Return [X, Y] of the center of cell containing provided text 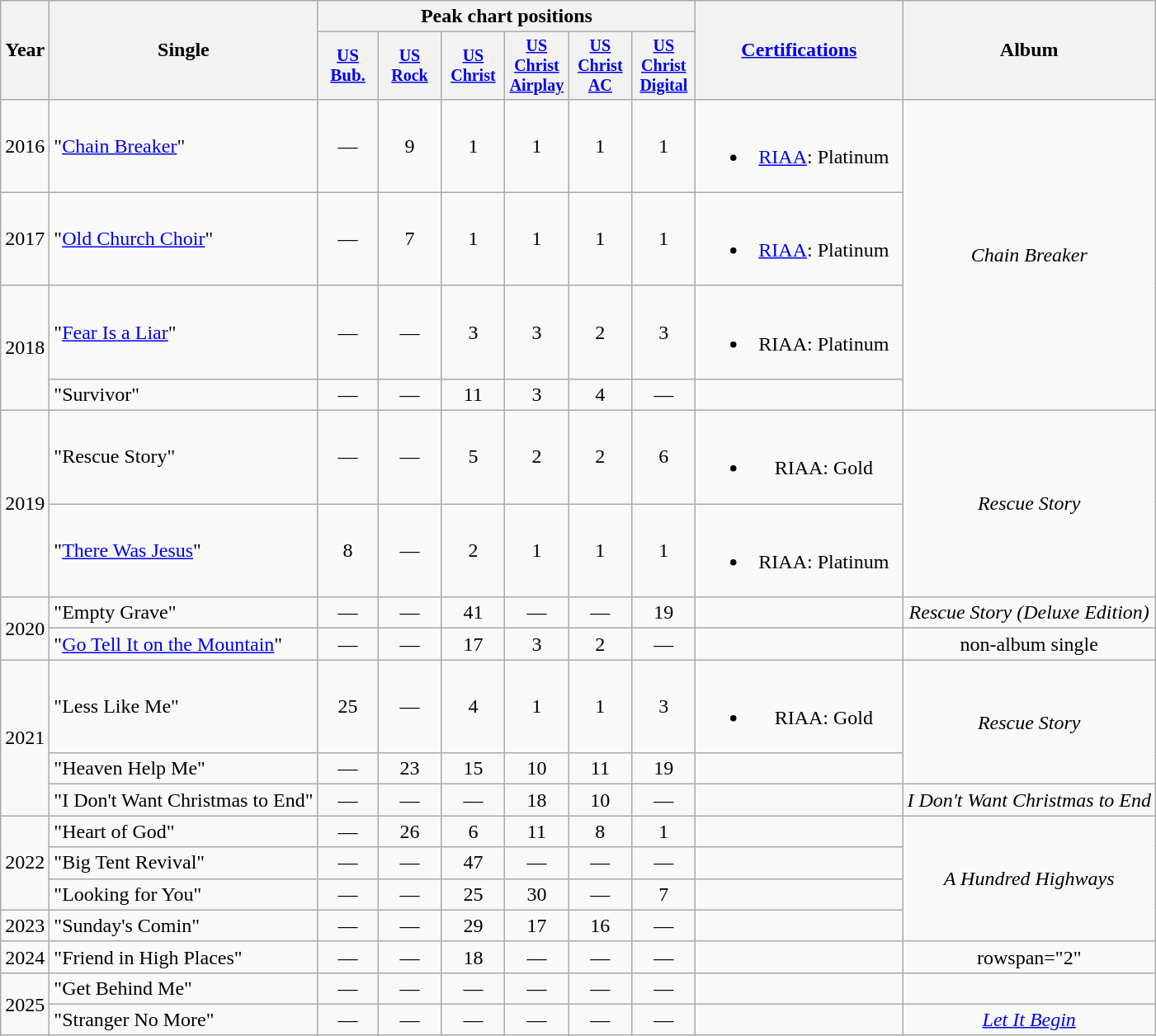
23 [409, 769]
Let It Begin [1030, 1020]
2019 [25, 504]
"Heaven Help Me" [183, 769]
non-album single [1030, 644]
"Sunday's Comin" [183, 925]
"Go Tell It on the Mountain" [183, 644]
rowspan="2" [1030, 957]
16 [601, 925]
USChrist [474, 66]
47 [474, 863]
"Friend in High Places" [183, 957]
USChrist Airplay [536, 66]
"Old Church Choir" [183, 239]
Peak chart positions [507, 16]
9 [409, 145]
"Chain Breaker" [183, 145]
Album [1030, 50]
Rescue Story (Deluxe Edition) [1030, 613]
USBub. [348, 66]
2022 [25, 863]
USChrist Digital [663, 66]
"Big Tent Revival" [183, 863]
29 [474, 925]
"I Don't Want Christmas to End" [183, 800]
2021 [25, 737]
Chain Breaker [1030, 254]
USChrist AC [601, 66]
15 [474, 769]
"Get Behind Me" [183, 988]
2016 [25, 145]
2018 [25, 348]
"Fear Is a Liar" [183, 332]
2020 [25, 629]
"Heart of God" [183, 831]
"Looking for You" [183, 894]
5 [474, 457]
"Empty Grave" [183, 613]
"Survivor" [183, 394]
26 [409, 831]
"Stranger No More" [183, 1020]
A Hundred Highways [1030, 878]
Single [183, 50]
2024 [25, 957]
"There Was Jesus" [183, 551]
2025 [25, 1004]
USRock [409, 66]
41 [474, 613]
2017 [25, 239]
Certifications [799, 50]
I Don't Want Christmas to End [1030, 800]
2023 [25, 925]
"Rescue Story" [183, 457]
30 [536, 894]
Year [25, 50]
"Less Like Me" [183, 706]
